Pinpoint the cell where the given text exists, returning its (x, y) midpoint coordinate. 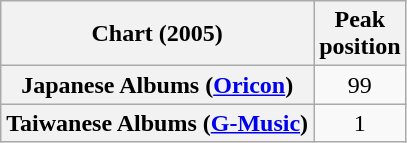
Taiwanese Albums (G-Music) (158, 123)
Japanese Albums (Oricon) (158, 85)
Chart (2005) (158, 34)
1 (360, 123)
99 (360, 85)
Peakposition (360, 34)
